Identify which cell holds the provided text, then report its (x, y) central coordinate. 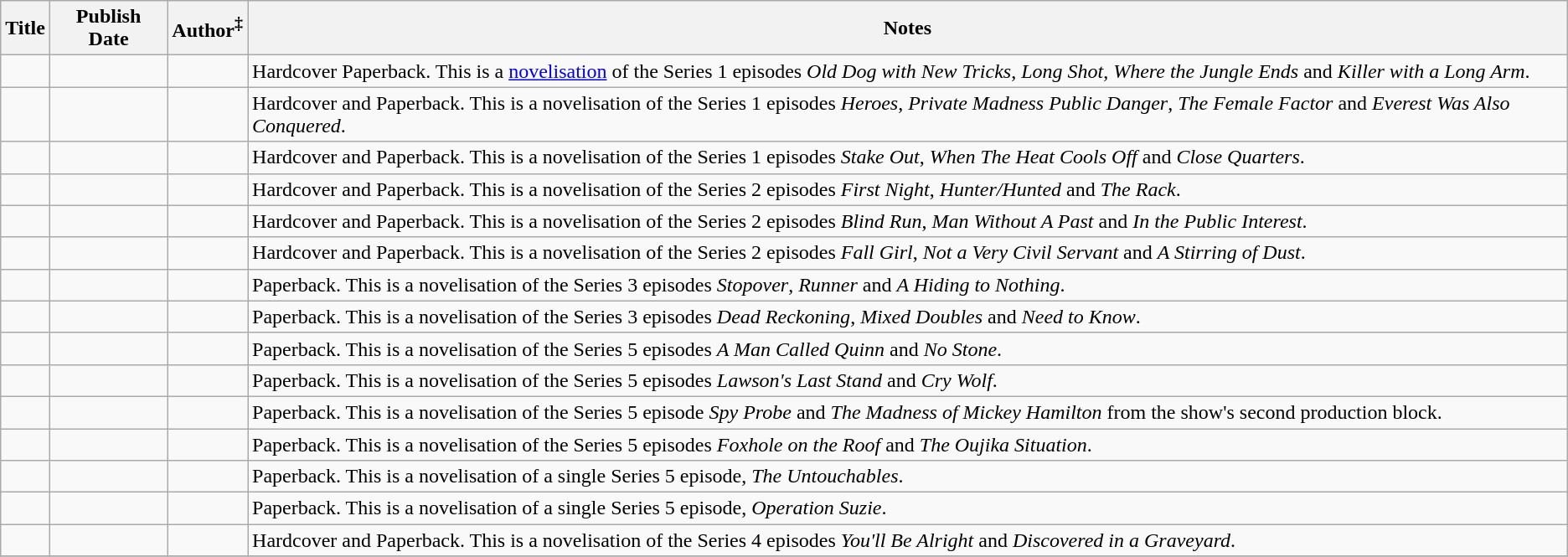
Paperback. This is a novelisation of the Series 5 episodes A Man Called Quinn and No Stone. (908, 348)
Publish Date (108, 28)
Hardcover and Paperback. This is a novelisation of the Series 2 episodes Fall Girl, Not a Very Civil Servant and A Stirring of Dust. (908, 253)
Hardcover and Paperback. This is a novelisation of the Series 2 episodes Blind Run, Man Without A Past and In the Public Interest. (908, 221)
Paperback. This is a novelisation of the Series 3 episodes Dead Reckoning, Mixed Doubles and Need to Know. (908, 317)
Hardcover and Paperback. This is a novelisation of the Series 4 episodes You'll Be Alright and Discovered in a Graveyard. (908, 540)
Hardcover and Paperback. This is a novelisation of the Series 2 episodes First Night, Hunter/Hunted and The Rack. (908, 189)
Notes (908, 28)
Title (25, 28)
Paperback. This is a novelisation of the Series 5 episodes Lawson's Last Stand and Cry Wolf. (908, 380)
Paperback. This is a novelisation of the Series 5 episodes Foxhole on the Roof and The Oujika Situation. (908, 445)
Paperback. This is a novelisation of the Series 3 episodes Stopover, Runner and A Hiding to Nothing. (908, 285)
Paperback. This is a novelisation of a single Series 5 episode, Operation Suzie. (908, 508)
Paperback. This is a novelisation of the Series 5 episode Spy Probe and The Madness of Mickey Hamilton from the show's second production block. (908, 412)
Hardcover and Paperback. This is a novelisation of the Series 1 episodes Stake Out, When The Heat Cools Off and Close Quarters. (908, 157)
Paperback. This is a novelisation of a single Series 5 episode, The Untouchables. (908, 477)
Author‡ (208, 28)
